Determine the (X, Y) coordinate at the center of the cell enclosing the given text.  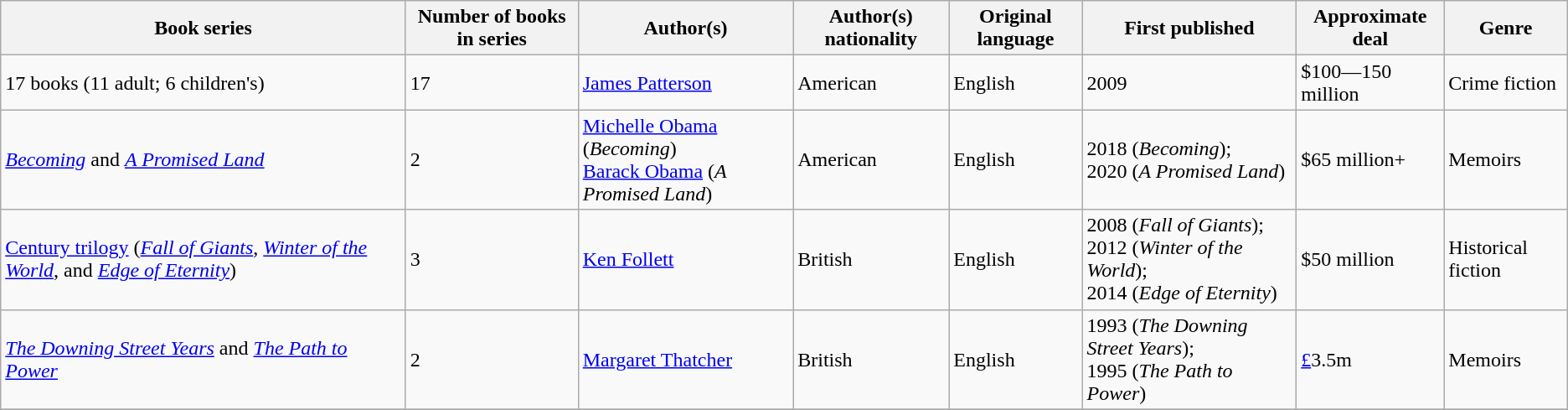
Margaret Thatcher (685, 359)
£3.5m (1370, 359)
Crime fiction (1506, 82)
Michelle Obama (Becoming) Barack Obama (A Promised Land) (685, 159)
2009 (1189, 82)
Ken Follett (685, 260)
Becoming and A Promised Land (204, 159)
$50 million (1370, 260)
First published (1189, 29)
Original language (1015, 29)
3 (492, 260)
2008 (Fall of Giants); 2012 (Winter of the World); 2014 (Edge of Eternity) (1189, 260)
James Patterson (685, 82)
Approximate deal (1370, 29)
Genre (1506, 29)
$65 million+ (1370, 159)
17 (492, 82)
$100—150 million (1370, 82)
The Downing Street Years and The Path to Power (204, 359)
Number of books in series (492, 29)
2018 (Becoming); 2020 (A Promised Land) (1189, 159)
17 books (11 adult; 6 children's) (204, 82)
Century trilogy (Fall of Giants, Winter of the World, and Edge of Eternity) (204, 260)
Author(s) nationality (871, 29)
Historical fiction (1506, 260)
1993 (The Downing Street Years); 1995 (The Path to Power) (1189, 359)
Book series (204, 29)
Author(s) (685, 29)
